Scan for the cell matching the given text and deliver its [x, y] coordinate at center. 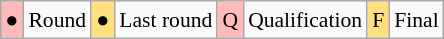
Round [57, 20]
Q [230, 20]
Last round [166, 20]
Qualification [305, 20]
F [378, 20]
Final [416, 20]
